Provide the (X, Y) coordinate of the cell's center where the given text is located.  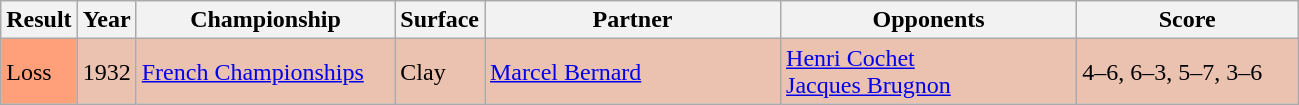
French Championships (266, 72)
4–6, 6–3, 5–7, 3–6 (1188, 72)
Marcel Bernard (632, 72)
Year (106, 20)
Result (39, 20)
Loss (39, 72)
Surface (440, 20)
1932 (106, 72)
Opponents (929, 20)
Henri Cochet Jacques Brugnon (929, 72)
Championship (266, 20)
Clay (440, 72)
Score (1188, 20)
Partner (632, 20)
